Pinpoint the cell where the given text exists, returning its (x, y) midpoint coordinate. 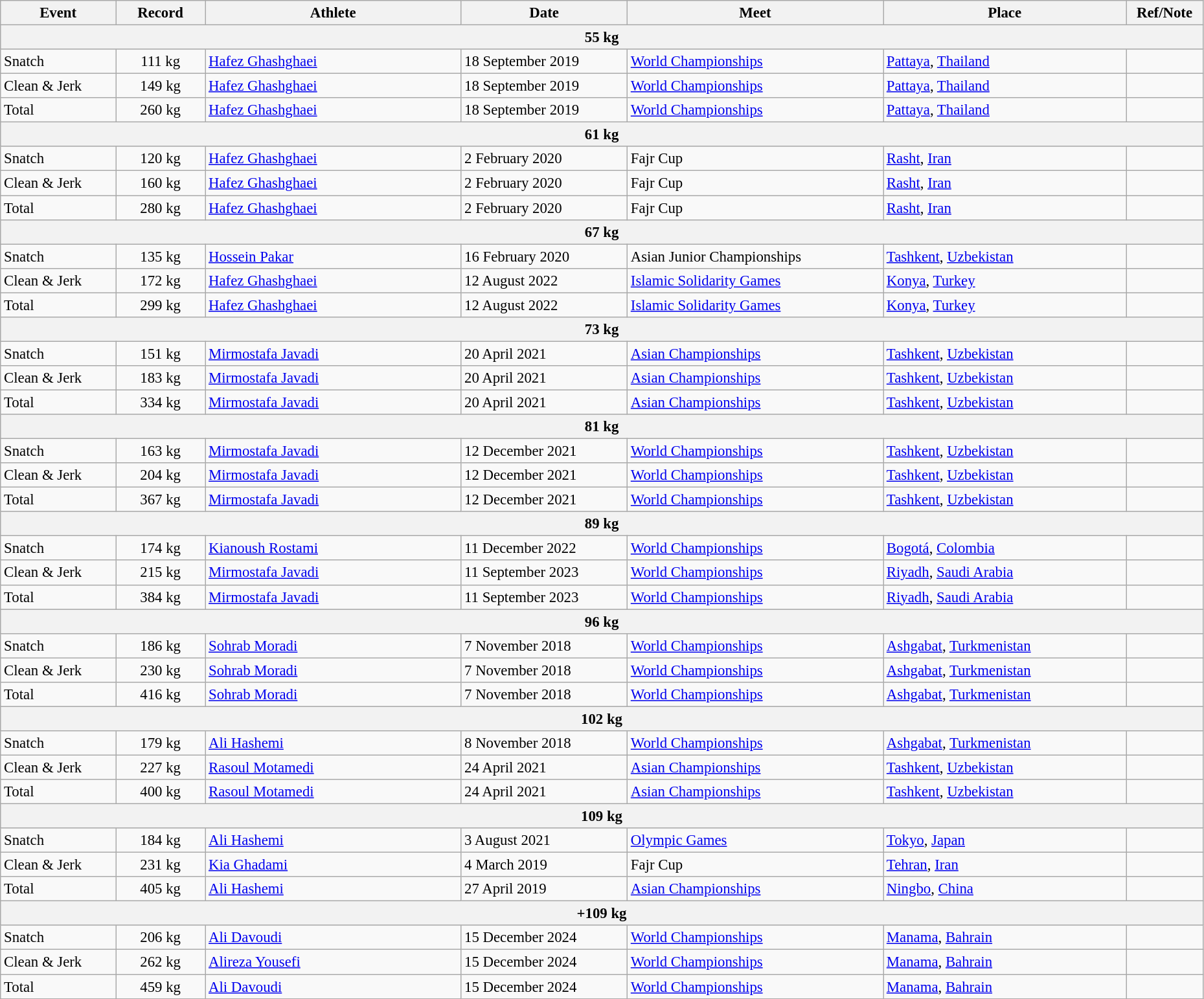
Date (544, 13)
227 kg (160, 767)
81 kg (602, 427)
109 kg (602, 816)
184 kg (160, 840)
231 kg (160, 865)
174 kg (160, 548)
Record (160, 13)
8 November 2018 (544, 743)
204 kg (160, 475)
384 kg (160, 597)
102 kg (602, 719)
206 kg (160, 938)
416 kg (160, 695)
183 kg (160, 378)
149 kg (160, 86)
151 kg (160, 354)
260 kg (160, 110)
27 April 2019 (544, 889)
Kianoush Rostami (333, 548)
172 kg (160, 280)
Kia Ghadami (333, 865)
Ningbo, China (1005, 889)
73 kg (602, 330)
Tehran, Iran (1005, 865)
4 March 2019 (544, 865)
135 kg (160, 256)
367 kg (160, 500)
Hossein Pakar (333, 256)
186 kg (160, 645)
61 kg (602, 135)
405 kg (160, 889)
400 kg (160, 792)
Asian Junior Championships (755, 256)
111 kg (160, 62)
96 kg (602, 622)
Athlete (333, 13)
11 December 2022 (544, 548)
215 kg (160, 573)
Meet (755, 13)
230 kg (160, 670)
299 kg (160, 305)
Place (1005, 13)
163 kg (160, 451)
+109 kg (602, 914)
120 kg (160, 159)
89 kg (602, 524)
Event (58, 13)
3 August 2021 (544, 840)
Ref/Note (1164, 13)
Alireza Yousefi (333, 962)
280 kg (160, 208)
179 kg (160, 743)
67 kg (602, 232)
16 February 2020 (544, 256)
459 kg (160, 987)
Olympic Games (755, 840)
262 kg (160, 962)
334 kg (160, 402)
55 kg (602, 38)
160 kg (160, 183)
Bogotá, Colombia (1005, 548)
Tokyo, Japan (1005, 840)
